Output the [X, Y] coordinate of the center of the cell containing the given text.  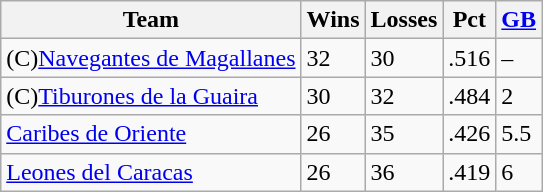
GB [519, 20]
Team [151, 20]
36 [404, 172]
Losses [404, 20]
35 [404, 134]
Leones del Caracas [151, 172]
Pct [470, 20]
– [519, 58]
.484 [470, 96]
2 [519, 96]
(C)Tiburones de la Guaira [151, 96]
5.5 [519, 134]
(C)Navegantes de Magallanes [151, 58]
Caribes de Oriente [151, 134]
.426 [470, 134]
6 [519, 172]
.419 [470, 172]
Wins [333, 20]
.516 [470, 58]
